Pinpoint the cell where the given text exists, returning its [x, y] midpoint coordinate. 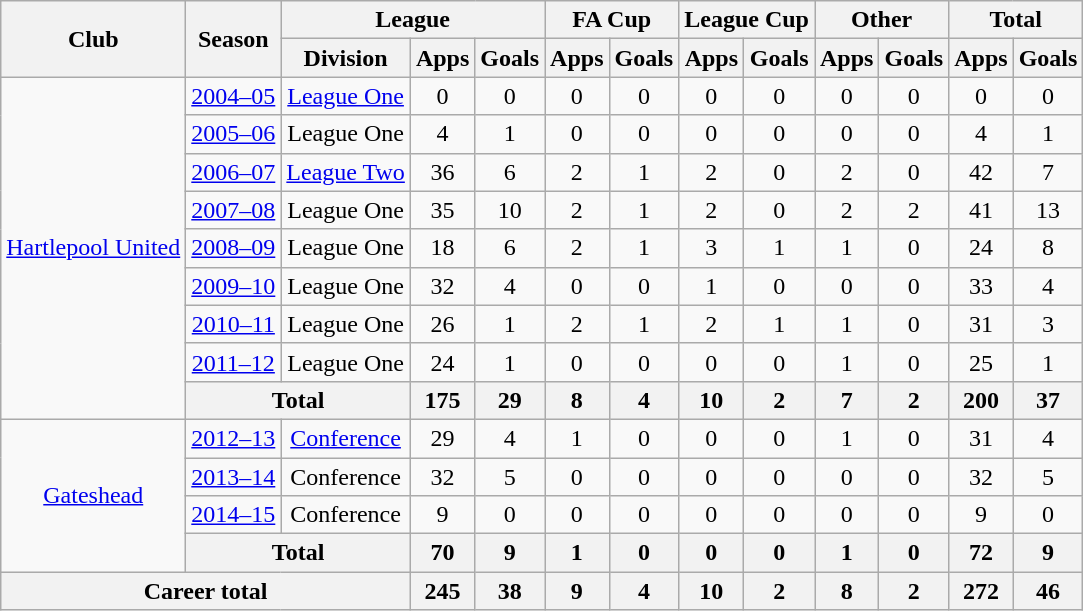
League Two [346, 172]
33 [981, 286]
35 [442, 210]
70 [442, 553]
Gateshead [94, 495]
Other [881, 20]
41 [981, 210]
2011–12 [234, 362]
200 [981, 400]
League Cup [747, 20]
FA Cup [612, 20]
Career total [206, 591]
Season [234, 39]
2014–15 [234, 515]
245 [442, 591]
Division [346, 58]
26 [442, 324]
League [413, 20]
13 [1048, 210]
38 [510, 591]
25 [981, 362]
175 [442, 400]
2005–06 [234, 134]
72 [981, 553]
46 [1048, 591]
2009–10 [234, 286]
Club [94, 39]
18 [442, 248]
36 [442, 172]
2004–05 [234, 96]
2010–11 [234, 324]
2008–09 [234, 248]
272 [981, 591]
37 [1048, 400]
Hartlepool United [94, 248]
42 [981, 172]
2006–07 [234, 172]
2007–08 [234, 210]
2013–14 [234, 477]
2012–13 [234, 438]
